Find where the given text appears and provide that cell's center as (X, Y) coordinate. 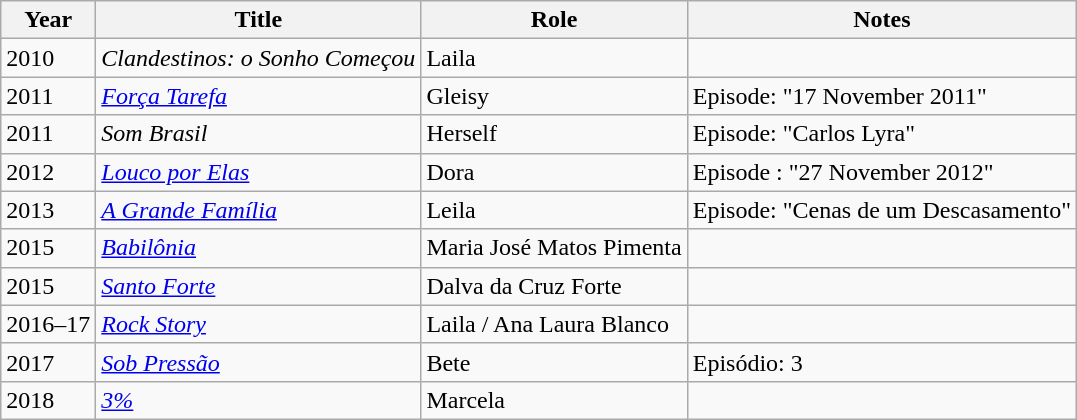
Dora (554, 172)
Title (258, 20)
A Grande Família (258, 210)
Maria José Matos Pimenta (554, 248)
2016–17 (48, 324)
Episódio: 3 (882, 362)
Rock Story (258, 324)
Episode: "17 November 2011" (882, 96)
Dalva da Cruz Forte (554, 286)
Gleisy (554, 96)
Louco por Elas (258, 172)
Sob Pressão (258, 362)
Força Tarefa (258, 96)
Herself (554, 134)
Marcela (554, 400)
Role (554, 20)
Laila / Ana Laura Blanco (554, 324)
Clandestinos: o Sonho Começou (258, 58)
Babilônia (258, 248)
Laila (554, 58)
Bete (554, 362)
Episode: "Cenas de um Descasamento" (882, 210)
Year (48, 20)
Leila (554, 210)
2017 (48, 362)
2010 (48, 58)
Episode: "Carlos Lyra" (882, 134)
Santo Forte (258, 286)
2012 (48, 172)
2018 (48, 400)
3% (258, 400)
Notes (882, 20)
Episode : "27 November 2012" (882, 172)
2013 (48, 210)
Som Brasil (258, 134)
